From the cell containing the given text, extract its center point as [X, Y] coordinate. 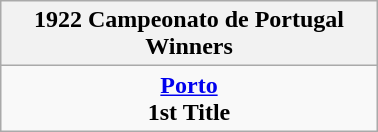
1922 Campeonato de Portugal Winners [189, 34]
Porto1st Title [189, 98]
